Search for the cell housing the specified text and yield its (x, y) center coordinate. 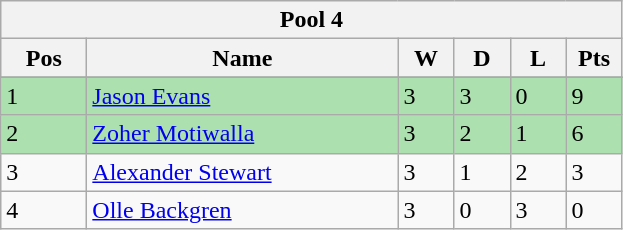
9 (594, 96)
Olle Backgren (242, 210)
4 (44, 210)
6 (594, 134)
Pool 4 (312, 20)
L (538, 58)
Pts (594, 58)
Alexander Stewart (242, 172)
Name (242, 58)
Pos (44, 58)
D (482, 58)
W (426, 58)
Jason Evans (242, 96)
Zoher Motiwalla (242, 134)
